Capture the cell that displays the provided text and extract its (X, Y) central coordinate. 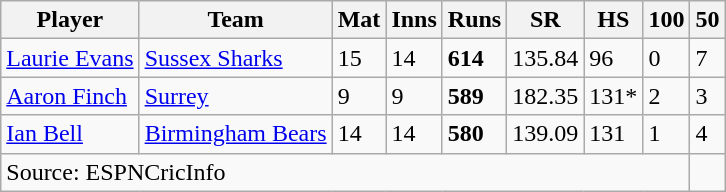
Ian Bell (70, 134)
4 (708, 134)
50 (708, 20)
580 (474, 134)
96 (614, 58)
Sussex Sharks (236, 58)
614 (474, 58)
131* (614, 96)
135.84 (546, 58)
100 (666, 20)
Player (70, 20)
0 (666, 58)
Source: ESPNCricInfo (346, 172)
2 (666, 96)
139.09 (546, 134)
589 (474, 96)
Aaron Finch (70, 96)
15 (359, 58)
131 (614, 134)
182.35 (546, 96)
HS (614, 20)
Runs (474, 20)
Birmingham Bears (236, 134)
Laurie Evans (70, 58)
Team (236, 20)
1 (666, 134)
Surrey (236, 96)
Inns (414, 20)
3 (708, 96)
Mat (359, 20)
7 (708, 58)
SR (546, 20)
